Scan for the cell matching the given text and deliver its [x, y] coordinate at center. 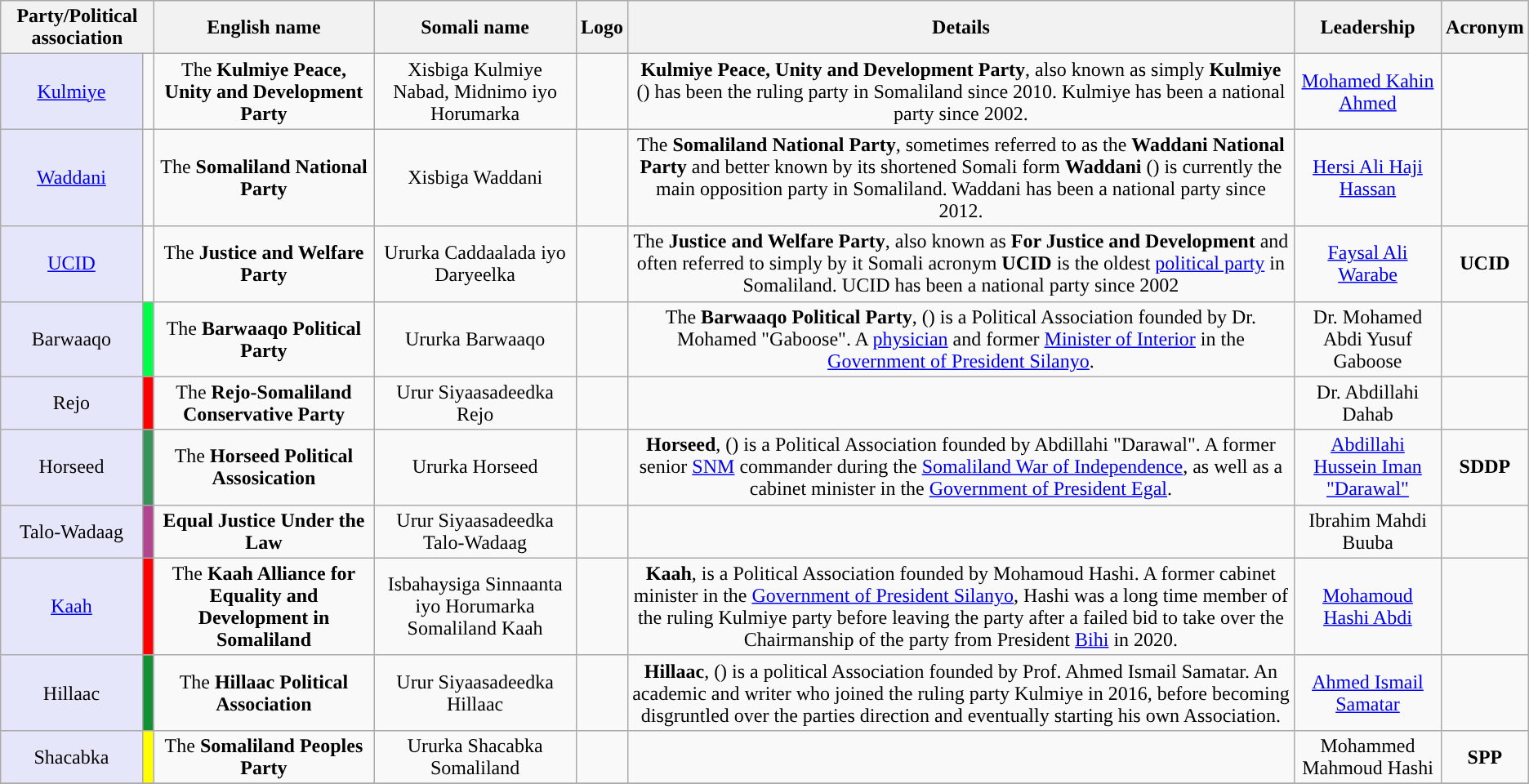
Ibrahim Mahdi Buuba [1367, 531]
Isbahaysiga Sinnaanta iyo Horumarka Somaliland Kaah [475, 606]
Urur Siyaasadeedka Talo-Wadaag [475, 531]
Kaah [72, 606]
Barwaaqo [72, 339]
Ururka Shacabka Somaliland [475, 756]
Faysal Ali Warabe [1367, 264]
Dr. Mohamed Abdi Yusuf Gaboose [1367, 339]
Waddani [72, 178]
Leadership [1367, 28]
The Somaliland National Party [264, 178]
Urur Siyaasadeedka Rejo [475, 403]
Kulmiye [72, 91]
Mohammed Mahmoud Hashi [1367, 756]
The Kaah Alliance for Equality and Development in Somaliland [264, 606]
The Justice and Welfare Party [264, 264]
Ururka Caddaalada iyo Daryeelka [475, 264]
Shacabka [72, 756]
Hillaac [72, 693]
The Barwaaqo Political Party [264, 339]
Mohamoud Hashi Abdi [1367, 606]
Dr. Abdillahi Dahab [1367, 403]
Hersi Ali Haji Hassan [1367, 178]
Rejo [72, 403]
Details [961, 28]
Horseed [72, 467]
The Hillaac Political Association [264, 693]
Logo [601, 28]
The Horseed Political Assosication [264, 467]
English name [264, 28]
Ururka Barwaaqo [475, 339]
Urur Siyaasadeedka Hillaac [475, 693]
Ahmed Ismail Samatar [1367, 693]
Ururka Horseed [475, 467]
Acronym [1485, 28]
The Kulmiye Peace, Unity and Development Party [264, 91]
Mohamed Kahin Ahmed [1367, 91]
Xisbiga Kulmiye Nabad, Midnimo iyo Horumarka [475, 91]
Equal Justice Under the Law [264, 531]
Abdillahi Hussein Iman "Darawal" [1367, 467]
Talo-Wadaag [72, 531]
SDDP [1485, 467]
Somali name [475, 28]
Party/Political association [77, 28]
The Rejo-Somaliland Conservative Party [264, 403]
The Somaliland Peoples Party [264, 756]
Xisbiga Waddani [475, 178]
SPP [1485, 756]
